Scan for the cell matching the given text and deliver its (X, Y) coordinate at center. 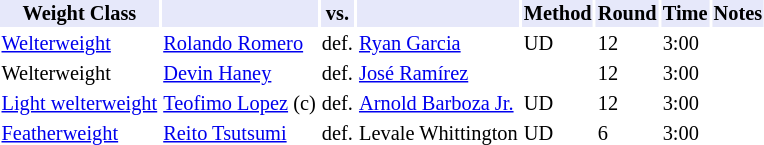
Round (627, 14)
Weight Class (80, 14)
Teofimo Lopez (c) (240, 104)
Method (558, 14)
Ryan Garcia (438, 44)
vs. (337, 14)
Arnold Barboza Jr. (438, 104)
Devin Haney (240, 74)
Light welterweight (80, 104)
Notes (738, 14)
Rolando Romero (240, 44)
José Ramírez (438, 74)
Time (685, 14)
